Return [x, y] of the center of cell containing provided text 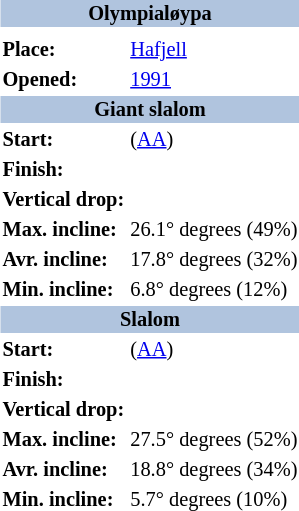
Olympialøypa [150, 14]
Place: [64, 50]
18.8° degrees (34%) [214, 470]
Slalom [150, 320]
1991 [214, 80]
Min. incline: [64, 290]
6.8° degrees (12%) [214, 290]
17.8° degrees (32%) [214, 260]
27.5° degrees (52%) [214, 440]
Opened: [64, 80]
Hafjell [214, 50]
26.1° degrees (49%) [214, 230]
Giant slalom [150, 110]
